For the text-containing cell, return its midpoint in [X, Y] coordinate format. 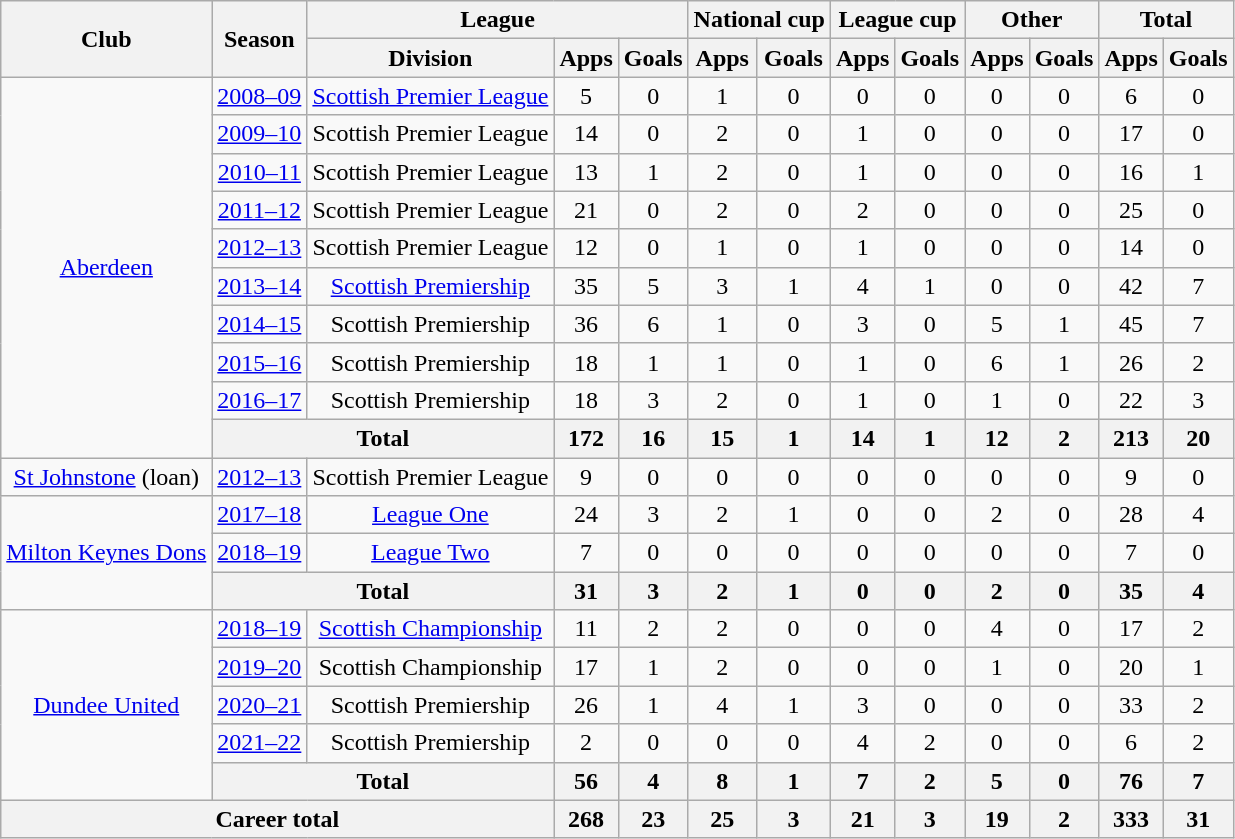
League [498, 20]
2008–09 [260, 96]
11 [586, 629]
St Johnstone (loan) [106, 477]
172 [586, 438]
333 [1131, 819]
Aberdeen [106, 268]
2021–22 [260, 743]
33 [1131, 705]
42 [1131, 286]
19 [997, 819]
National cup [759, 20]
League Two [430, 553]
2010–11 [260, 172]
Milton Keynes Dons [106, 553]
8 [722, 781]
Career total [278, 819]
Dundee United [106, 705]
Division [430, 58]
2011–12 [260, 210]
45 [1131, 324]
2013–14 [260, 286]
2017–18 [260, 515]
36 [586, 324]
2014–15 [260, 324]
2016–17 [260, 400]
2020–21 [260, 705]
13 [586, 172]
2009–10 [260, 134]
24 [586, 515]
213 [1131, 438]
76 [1131, 781]
Club [106, 39]
268 [586, 819]
League One [430, 515]
2015–16 [260, 362]
28 [1131, 515]
22 [1131, 400]
2019–20 [260, 667]
15 [722, 438]
League cup [897, 20]
Season [260, 39]
56 [586, 781]
23 [653, 819]
Other [1032, 20]
